Detect which cell encompasses the target text, then output its (X, Y) center coordinate. 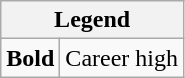
Bold (30, 58)
Legend (92, 20)
Career high (122, 58)
